Provide the [X, Y] coordinate of the cell's center where the given text is located.  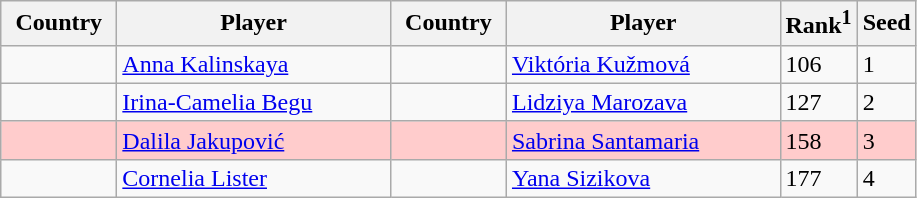
Irina-Camelia Begu [254, 102]
Dalila Jakupović [254, 140]
1 [886, 64]
3 [886, 140]
Yana Sizikova [643, 178]
Anna Kalinskaya [254, 64]
Sabrina Santamaria [643, 140]
127 [818, 102]
Cornelia Lister [254, 178]
158 [818, 140]
Lidziya Marozava [643, 102]
177 [818, 178]
Rank1 [818, 24]
2 [886, 102]
Seed [886, 24]
Viktória Kužmová [643, 64]
4 [886, 178]
106 [818, 64]
